For the text-containing cell, return its midpoint in (X, Y) coordinate format. 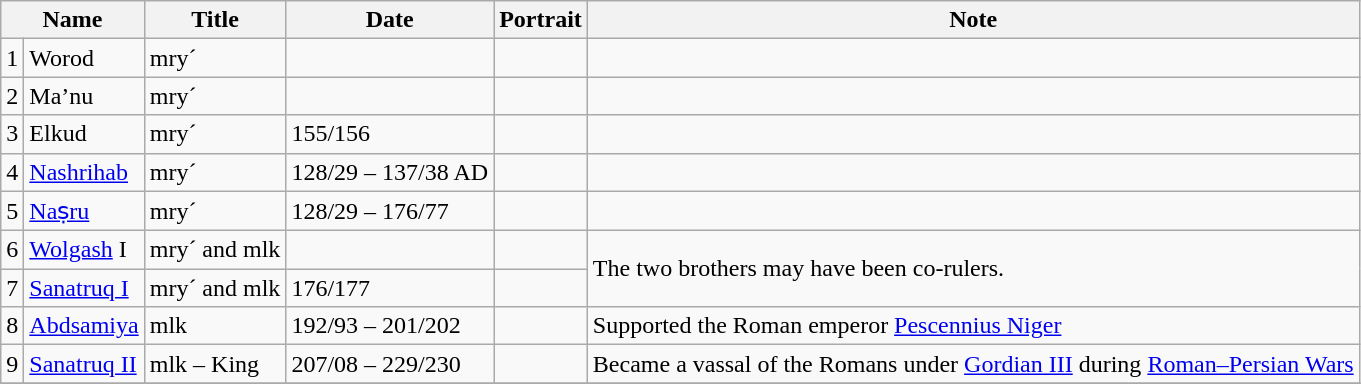
Supported the Roman emperor Pescennius Niger (973, 326)
Ma’nu (84, 96)
128/29 – 137/38 AD (390, 172)
Elkud (84, 134)
8 (12, 326)
Abdsamiya (84, 326)
1 (12, 58)
Wolgash I (84, 250)
4 (12, 172)
155/156 (390, 134)
mlk (215, 326)
Nashrihab (84, 172)
6 (12, 250)
Worod (84, 58)
Note (973, 20)
Name (72, 20)
192/93 – 201/202 (390, 326)
Naṣru (84, 211)
Portrait (541, 20)
Title (215, 20)
3 (12, 134)
Date (390, 20)
Sanatruq I (84, 288)
7 (12, 288)
Sanatruq II (84, 364)
Became a vassal of the Romans under Gordian III during Roman–Persian Wars (973, 364)
9 (12, 364)
mlk – King (215, 364)
The two brothers may have been co-rulers. (973, 269)
128/29 – 176/77 (390, 211)
207/08 – 229/230 (390, 364)
2 (12, 96)
176/177 (390, 288)
5 (12, 211)
